From the cell containing the given text, extract its center point as [X, Y] coordinate. 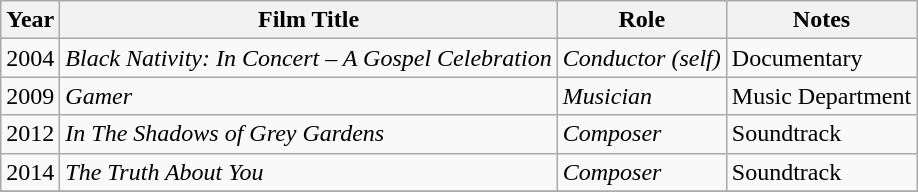
In The Shadows of Grey Gardens [308, 134]
Role [642, 20]
Conductor (self) [642, 58]
Music Department [821, 96]
Year [30, 20]
Notes [821, 20]
2009 [30, 96]
Film Title [308, 20]
Black Nativity: In Concert – A Gospel Celebration [308, 58]
2004 [30, 58]
2014 [30, 172]
2012 [30, 134]
Documentary [821, 58]
Musician [642, 96]
The Truth About You [308, 172]
Gamer [308, 96]
